Detect which cell encompasses the target text, then output its (X, Y) center coordinate. 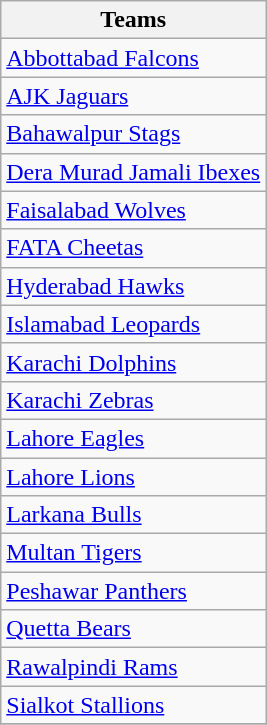
Dera Murad Jamali Ibexes (134, 172)
Teams (134, 20)
Rawalpindi Rams (134, 667)
Larkana Bulls (134, 515)
AJK Jaguars (134, 96)
Sialkot Stallions (134, 705)
Islamabad Leopards (134, 324)
Bahawalpur Stags (134, 134)
Peshawar Panthers (134, 591)
Hyderabad Hawks (134, 286)
Quetta Bears (134, 629)
Multan Tigers (134, 553)
Lahore Lions (134, 477)
Lahore Eagles (134, 438)
Karachi Dolphins (134, 362)
FATA Cheetas (134, 248)
Abbottabad Falcons (134, 58)
Faisalabad Wolves (134, 210)
Karachi Zebras (134, 400)
